Find where the given text appears and provide that cell's center as (x, y) coordinate. 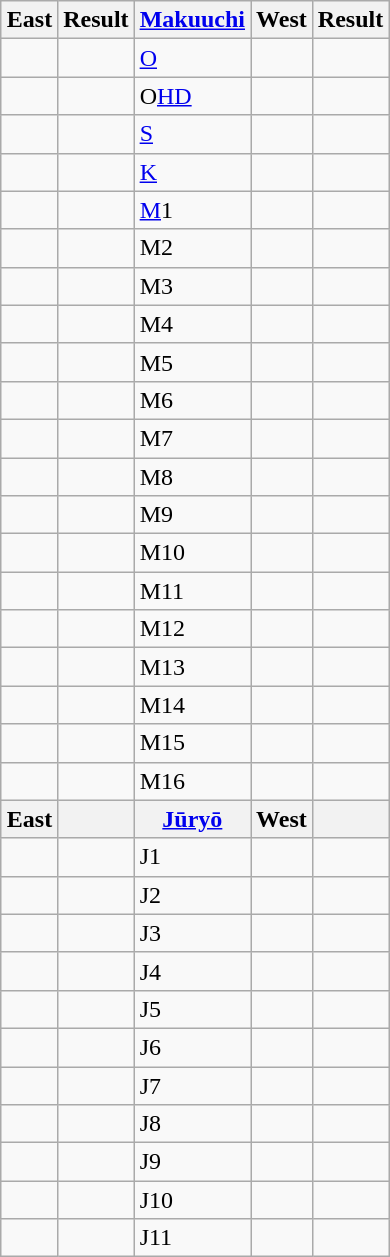
J9 (192, 1162)
J4 (192, 971)
Jūryō (192, 819)
Makuuchi (192, 20)
M5 (192, 362)
M12 (192, 629)
M14 (192, 705)
J10 (192, 1200)
M10 (192, 553)
J2 (192, 895)
M16 (192, 781)
J8 (192, 1124)
K (192, 172)
S (192, 134)
J6 (192, 1047)
J1 (192, 857)
M15 (192, 743)
M4 (192, 324)
M13 (192, 667)
OHD (192, 96)
M11 (192, 591)
M7 (192, 438)
O (192, 58)
M2 (192, 248)
M9 (192, 515)
M8 (192, 477)
M3 (192, 286)
M6 (192, 400)
J7 (192, 1085)
J5 (192, 1009)
J3 (192, 933)
M1 (192, 210)
J11 (192, 1238)
